Provide the [X, Y] coordinate of the cell's center where the given text is located.  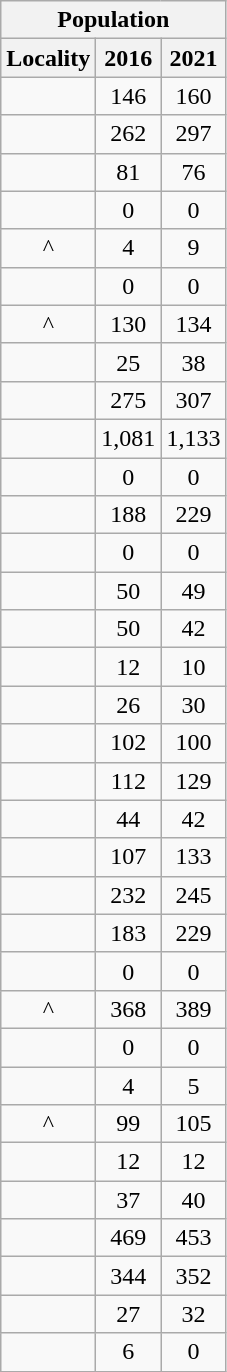
368 [128, 1009]
469 [128, 1238]
183 [128, 933]
6 [128, 1352]
38 [194, 362]
2021 [194, 58]
134 [194, 324]
107 [128, 857]
76 [194, 172]
25 [128, 362]
32 [194, 1314]
262 [128, 134]
40 [194, 1200]
26 [128, 705]
Locality [48, 58]
44 [128, 819]
453 [194, 1238]
9 [194, 248]
160 [194, 96]
275 [128, 400]
146 [128, 96]
37 [128, 1200]
129 [194, 781]
188 [128, 515]
112 [128, 781]
100 [194, 743]
27 [128, 1314]
2016 [128, 58]
49 [194, 591]
99 [128, 1124]
Population [114, 20]
1,133 [194, 438]
245 [194, 895]
133 [194, 857]
30 [194, 705]
344 [128, 1276]
102 [128, 743]
5 [194, 1085]
389 [194, 1009]
1,081 [128, 438]
81 [128, 172]
10 [194, 667]
130 [128, 324]
307 [194, 400]
232 [128, 895]
352 [194, 1276]
297 [194, 134]
105 [194, 1124]
